Extract the [x, y] coordinate from the center of the cell holding the provided text.  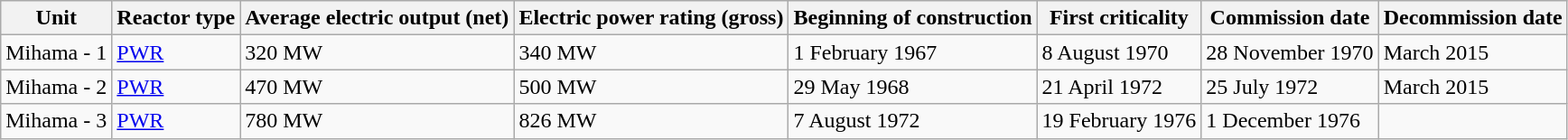
Mihama - 3 [56, 121]
500 MW [651, 87]
Average electric output (net) [378, 18]
29 May 1968 [912, 87]
Unit [56, 18]
Mihama - 2 [56, 87]
Decommission date [1472, 18]
Mihama - 1 [56, 52]
25 July 1972 [1290, 87]
First criticality [1119, 18]
340 MW [651, 52]
320 MW [378, 52]
Electric power rating (gross) [651, 18]
780 MW [378, 121]
1 December 1976 [1290, 121]
1 February 1967 [912, 52]
Beginning of construction [912, 18]
8 August 1970 [1119, 52]
Commission date [1290, 18]
Reactor type [176, 18]
470 MW [378, 87]
7 August 1972 [912, 121]
19 February 1976 [1119, 121]
28 November 1970 [1290, 52]
21 April 1972 [1119, 87]
826 MW [651, 121]
